Output the (x, y) coordinate of the center of the cell containing the given text.  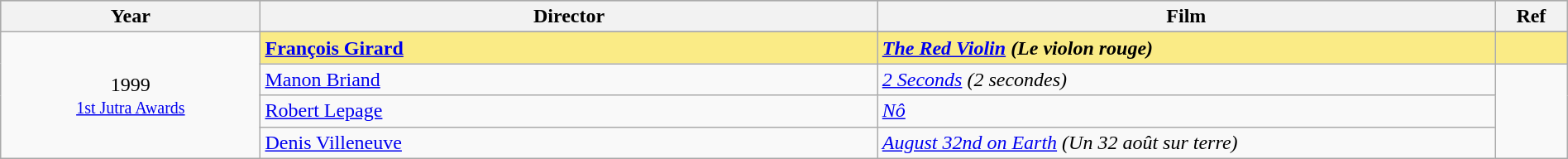
Year (131, 17)
Ref (1532, 17)
Film (1186, 17)
1999 1st Jutra Awards (131, 95)
August 32nd on Earth (Un 32 août sur terre) (1186, 142)
Denis Villeneuve (569, 142)
2 Seconds (2 secondes) (1186, 79)
Robert Lepage (569, 111)
Director (569, 17)
Manon Briand (569, 79)
Nô (1186, 111)
The Red Violin (Le violon rouge) (1186, 48)
François Girard (569, 48)
